Return (x, y) of the center of cell containing provided text 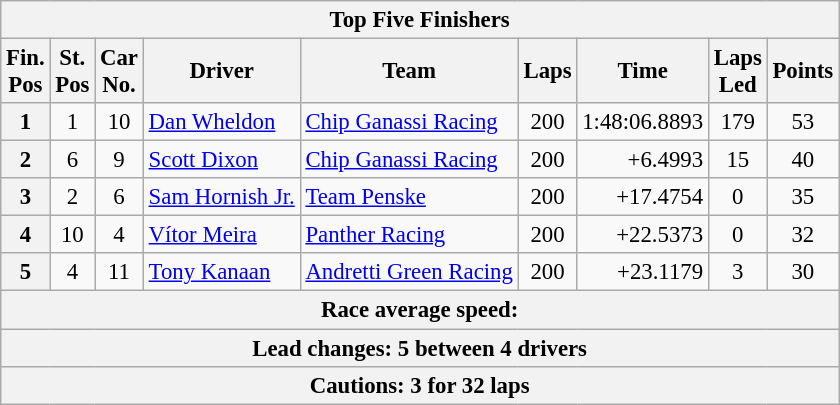
Vítor Meira (222, 235)
Laps (548, 72)
Andretti Green Racing (409, 273)
53 (802, 122)
+22.5373 (642, 235)
LapsLed (738, 72)
15 (738, 160)
Team Penske (409, 197)
Team (409, 72)
40 (802, 160)
Dan Wheldon (222, 122)
Race average speed: (420, 310)
32 (802, 235)
CarNo. (120, 72)
Sam Hornish Jr. (222, 197)
11 (120, 273)
179 (738, 122)
1:48:06.8893 (642, 122)
+23.1179 (642, 273)
+17.4754 (642, 197)
30 (802, 273)
Panther Racing (409, 235)
Lead changes: 5 between 4 drivers (420, 348)
+6.4993 (642, 160)
Tony Kanaan (222, 273)
9 (120, 160)
Top Five Finishers (420, 20)
35 (802, 197)
Points (802, 72)
Cautions: 3 for 32 laps (420, 385)
Fin.Pos (26, 72)
Time (642, 72)
Driver (222, 72)
Scott Dixon (222, 160)
St.Pos (72, 72)
5 (26, 273)
